Return the (X, Y) coordinate for the center point of the cell that contains the specified text.  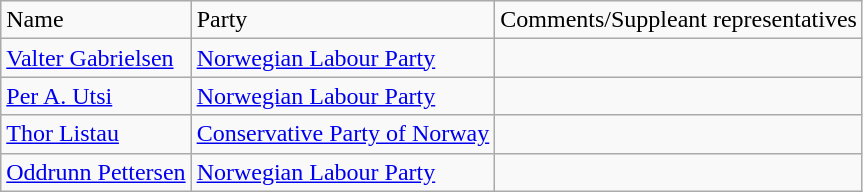
Valter Gabrielsen (96, 58)
Name (96, 20)
Per A. Utsi (96, 96)
Conservative Party of Norway (343, 134)
Thor Listau (96, 134)
Party (343, 20)
Comments/Suppleant representatives (679, 20)
Oddrunn Pettersen (96, 172)
